Locate the cell with the specified text and output its (X, Y) center coordinate. 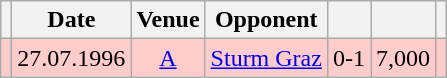
0-1 (348, 58)
A (168, 58)
Date (72, 20)
27.07.1996 (72, 58)
Venue (168, 20)
Sturm Graz (266, 58)
7,000 (402, 58)
Opponent (266, 20)
